Provide the [X, Y] coordinate of the cell's center where the given text is located.  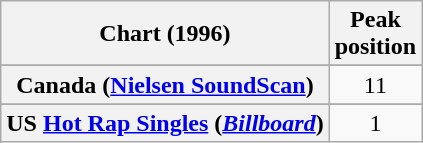
11 [375, 85]
1 [375, 123]
Chart (1996) [165, 34]
Peakposition [375, 34]
Canada (Nielsen SoundScan) [165, 85]
US Hot Rap Singles (Billboard) [165, 123]
